Determine the [x, y] coordinate at the center of the cell enclosing the given text.  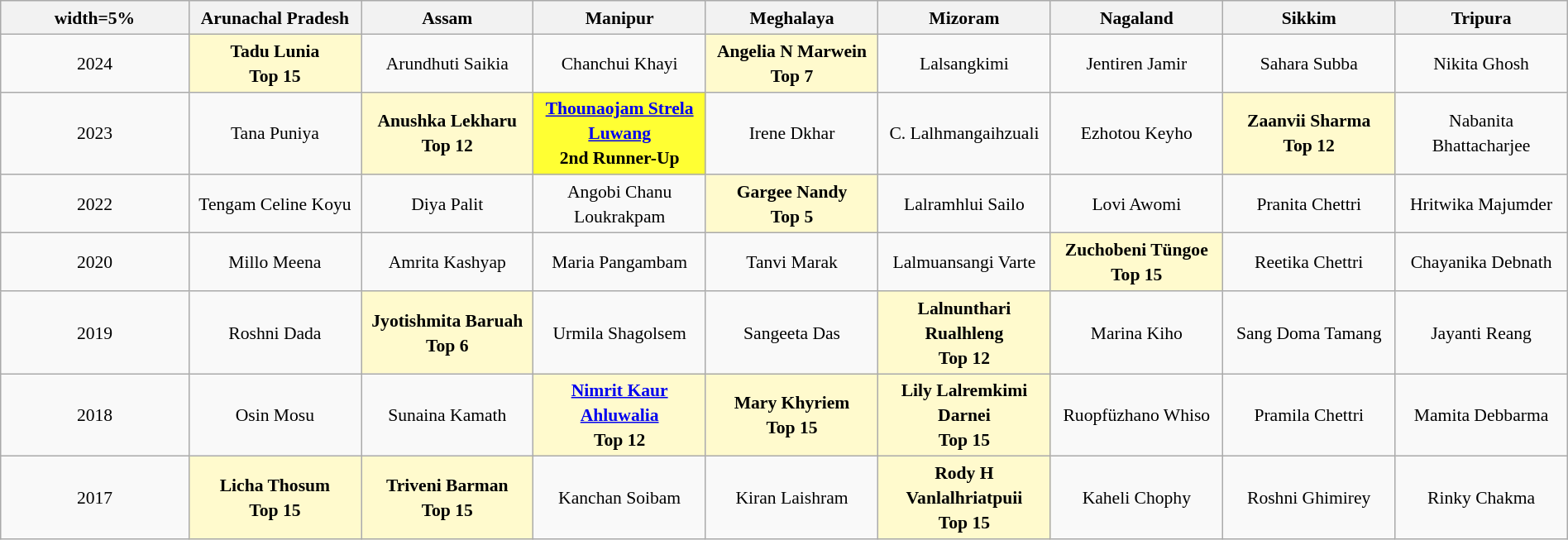
Hritwika Majumder [1481, 204]
Angelia N MarweinTop 7 [791, 63]
Zaanvii SharmaTop 12 [1308, 133]
Sangeeta Das [791, 332]
Ruopfüzhano Whiso [1136, 415]
width=5% [94, 17]
Arunachal Pradesh [275, 17]
Meghalaya [791, 17]
2020 [94, 262]
Nikita Ghosh [1481, 63]
Sikkim [1308, 17]
Osin Mosu [275, 415]
Assam [447, 17]
Chayanika Debnath [1481, 262]
Pramila Chettri [1308, 415]
Manipur [619, 17]
C. Lalhmangaihzuali [964, 133]
Mizoram [964, 17]
Diya Palit [447, 204]
Mamita Debbarma [1481, 415]
Sang Doma Tamang [1308, 332]
Lalnunthari RualhlengTop 12 [964, 332]
Reetika Chettri [1308, 262]
Licha ThosumTop 15 [275, 498]
Nagaland [1136, 17]
Arundhuti Saikia [447, 63]
Tanvi Marak [791, 262]
Rody H VanlalhriatpuiiTop 15 [964, 498]
Lalramhlui Sailo [964, 204]
Millo Meena [275, 262]
Tengam Celine Koyu [275, 204]
Amrita Kashyap [447, 262]
Jayanti Reang [1481, 332]
Lalsangkimi [964, 63]
Lalmuansangi Varte [964, 262]
2022 [94, 204]
Anushka LekharuTop 12 [447, 133]
Kaheli Chophy [1136, 498]
Tripura [1481, 17]
Lily Lalremkimi DarneiTop 15 [964, 415]
Marina Kiho [1136, 332]
Thounaojam Strela Luwang2nd Runner-Up [619, 133]
Kanchan Soibam [619, 498]
Nimrit Kaur AhluwaliaTop 12 [619, 415]
Urmila Shagolsem [619, 332]
Tana Puniya [275, 133]
Mary KhyriemTop 15 [791, 415]
Sahara Subba [1308, 63]
2018 [94, 415]
Gargee NandyTop 5 [791, 204]
Pranita Chettri [1308, 204]
2017 [94, 498]
Chanchui Khayi [619, 63]
Ezhotou Keyho [1136, 133]
Lovi Awomi [1136, 204]
Zuchobeni TüngoeTop 15 [1136, 262]
Triveni BarmanTop 15 [447, 498]
Rinky Chakma [1481, 498]
2019 [94, 332]
Roshni Ghimirey [1308, 498]
Roshni Dada [275, 332]
Angobi Chanu Loukrakpam [619, 204]
2023 [94, 133]
Sunaina Kamath [447, 415]
Jyotishmita BaruahTop 6 [447, 332]
Tadu LuniaTop 15 [275, 63]
2024 [94, 63]
Irene Dkhar [791, 133]
Jentiren Jamir [1136, 63]
Nabanita Bhattacharjee [1481, 133]
Maria Pangambam [619, 262]
Kiran Laishram [791, 498]
